Pinpoint the cell where the given text exists, returning its (X, Y) midpoint coordinate. 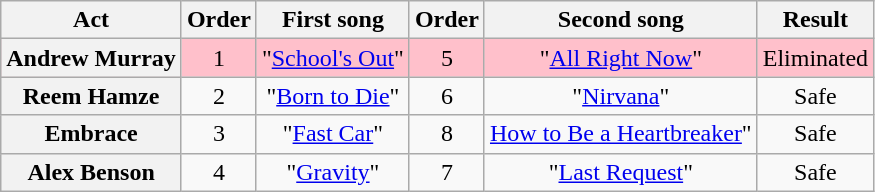
Act (92, 20)
Second song (620, 20)
"Fast Car" (332, 134)
2 (218, 96)
5 (446, 58)
7 (446, 172)
"Nirvana" (620, 96)
"School's Out" (332, 58)
3 (218, 134)
"All Right Now" (620, 58)
4 (218, 172)
Eliminated (815, 58)
How to Be a Heartbreaker" (620, 134)
Embrace (92, 134)
1 (218, 58)
Result (815, 20)
Andrew Murray (92, 58)
Alex Benson (92, 172)
8 (446, 134)
First song (332, 20)
Reem Hamze (92, 96)
6 (446, 96)
"Born to Die" (332, 96)
"Last Request" (620, 172)
"Gravity" (332, 172)
